Determine the (x, y) coordinate at the center of the cell enclosing the given text.  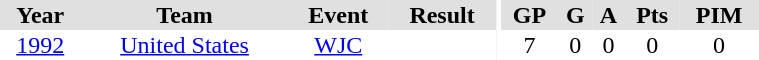
United States (185, 45)
7 (530, 45)
Event (339, 15)
Year (40, 15)
Pts (652, 15)
1992 (40, 45)
PIM (720, 15)
WJC (339, 45)
G (575, 15)
GP (530, 15)
Team (185, 15)
Result (442, 15)
A (608, 15)
